Pinpoint the cell where the given text exists, returning its [X, Y] midpoint coordinate. 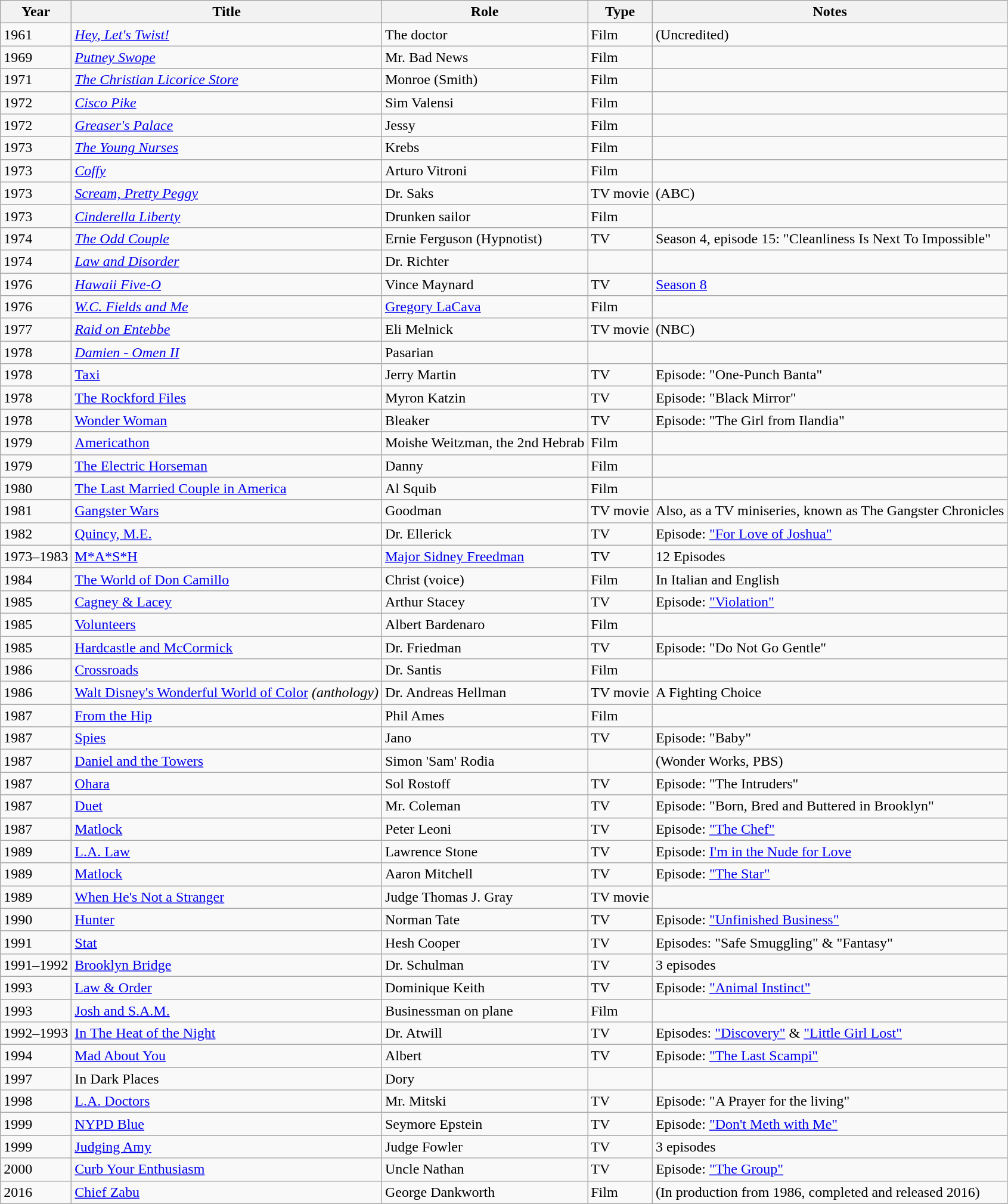
Seymore Epstein [484, 1124]
The World of Don Camillo [227, 579]
Dr. Andreas Hellman [484, 693]
Simon 'Sam' Rodia [484, 761]
In Dark Places [227, 1079]
Spies [227, 738]
12 Episodes [830, 556]
Law & Order [227, 988]
Chief Zabu [227, 1192]
The Last Married Couple in America [227, 488]
Hawaii Five-O [227, 284]
Greaser's Palace [227, 125]
L.A. Doctors [227, 1101]
Episode: "The Star" [830, 874]
In The Heat of the Night [227, 1033]
L.A. Law [227, 852]
Walt Disney's Wonderful World of Color (anthology) [227, 693]
Episode: "A Prayer for the living" [830, 1101]
(NBC) [830, 330]
Judge Thomas J. Gray [484, 897]
Bleaker [484, 420]
Norman Tate [484, 920]
Episode: I'm in the Nude for Love [830, 852]
Christ (voice) [484, 579]
Episode: "Baby" [830, 738]
1997 [36, 1079]
Episode: "The Group" [830, 1169]
Eli Melnick [484, 330]
Wonder Woman [227, 420]
The Rockford Files [227, 398]
Jano [484, 738]
1991–1992 [36, 965]
Phil Ames [484, 716]
Ohara [227, 784]
(Wonder Works, PBS) [830, 761]
Title [227, 12]
W.C. Fields and Me [227, 307]
(ABC) [830, 193]
Also, as a TV miniseries, known as The Gangster Chronicles [830, 511]
A Fighting Choice [830, 693]
Dr. Ellerick [484, 534]
Episode: "Violation" [830, 602]
Daniel and the Towers [227, 761]
NYPD Blue [227, 1124]
Cinderella Liberty [227, 216]
Stat [227, 942]
1984 [36, 579]
1973–1983 [36, 556]
Mr. Mitski [484, 1101]
1977 [36, 330]
The Odd Couple [227, 239]
George Dankworth [484, 1192]
Drunken sailor [484, 216]
Pasarian [484, 352]
Hey, Let's Twist! [227, 35]
Danny [484, 466]
Volunteers [227, 624]
Aaron Mitchell [484, 874]
1998 [36, 1101]
Dr. Friedman [484, 647]
1994 [36, 1056]
Mr. Coleman [484, 806]
1990 [36, 920]
Scream, Pretty Peggy [227, 193]
Putney Swope [227, 57]
Americathon [227, 443]
Cisco Pike [227, 103]
Monroe (Smith) [484, 80]
Dr. Atwill [484, 1033]
1969 [36, 57]
Episode: "Born, Bred and Buttered in Brooklyn" [830, 806]
Raid on Entebbe [227, 330]
Uncle Nathan [484, 1169]
Major Sidney Freedman [484, 556]
1981 [36, 511]
Role [484, 12]
Episode: "Do Not Go Gentle" [830, 647]
Episode: "The Intruders" [830, 784]
Jerry Martin [484, 375]
1982 [36, 534]
Cagney & Lacey [227, 602]
Moishe Weitzman, the 2nd Hebrab [484, 443]
Peter Leoni [484, 829]
Episode: "Unfinished Business" [830, 920]
Arthur Stacey [484, 602]
Jessy [484, 125]
Episode: "Black Mirror" [830, 398]
Mr. Bad News [484, 57]
Al Squib [484, 488]
1980 [36, 488]
Year [36, 12]
Gregory LaCava [484, 307]
The Young Nurses [227, 148]
Episode: "The Last Scampi" [830, 1056]
Ernie Ferguson (Hypnotist) [484, 239]
Dr. Saks [484, 193]
Episode: "The Chef" [830, 829]
Episode: "Animal Instinct" [830, 988]
Vince Maynard [484, 284]
Judging Amy [227, 1147]
Lawrence Stone [484, 852]
Episode: "For Love of Joshua" [830, 534]
Brooklyn Bridge [227, 965]
Episode: "One-Punch Banta" [830, 375]
Damien - Omen II [227, 352]
Albert Bardenaro [484, 624]
Law and Disorder [227, 261]
The doctor [484, 35]
Businessman on plane [484, 1011]
The Christian Licorice Store [227, 80]
Albert [484, 1056]
Dr. Richter [484, 261]
Mad About You [227, 1056]
Sim Valensi [484, 103]
(In production from 1986, completed and released 2016) [830, 1192]
Dr. Schulman [484, 965]
1992–1993 [36, 1033]
Episode: "The Girl from Ilandia" [830, 420]
1961 [36, 35]
Duet [227, 806]
1971 [36, 80]
Notes [830, 12]
The Electric Horseman [227, 466]
Josh and S.A.M. [227, 1011]
Season 4, episode 15: "Cleanliness Is Next To Impossible" [830, 239]
In Italian and English [830, 579]
Hardcastle and McCormick [227, 647]
1991 [36, 942]
Curb Your Enthusiasm [227, 1169]
Taxi [227, 375]
M*A*S*H [227, 556]
Quincy, M.E. [227, 534]
Sol Rostoff [484, 784]
Season 8 [830, 284]
Crossroads [227, 670]
Hesh Cooper [484, 942]
Episode: "Don't Meth with Me" [830, 1124]
Dominique Keith [484, 988]
Type [620, 12]
2016 [36, 1192]
Judge Fowler [484, 1147]
Myron Katzin [484, 398]
Krebs [484, 148]
Goodman [484, 511]
Dr. Santis [484, 670]
Dory [484, 1079]
Arturo Vitroni [484, 171]
Hunter [227, 920]
When He's Not a Stranger [227, 897]
Coffy [227, 171]
(Uncredited) [830, 35]
Episodes: "Safe Smuggling" & "Fantasy" [830, 942]
From the Hip [227, 716]
Episodes: "Discovery" & "Little Girl Lost" [830, 1033]
Gangster Wars [227, 511]
2000 [36, 1169]
